Scan for the cell matching the given text and deliver its [X, Y] coordinate at center. 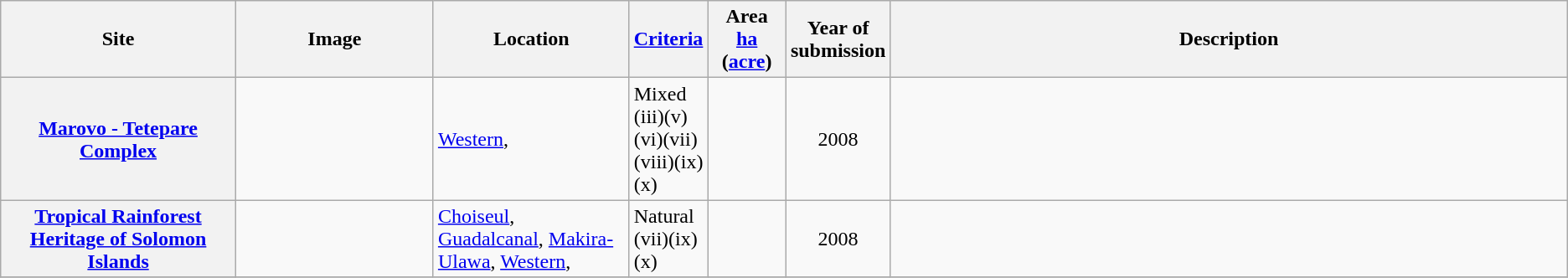
Location [531, 39]
Marovo - Tetepare Complex [119, 139]
Site [119, 39]
Criteria [668, 39]
Western, [531, 139]
Description [1229, 39]
Choiseul, Guadalcanal, Makira-Ulawa, Western, [531, 239]
Natural (vii)(ix)(x) [668, 239]
Year of submission [838, 39]
Tropical Rainforest Heritage of Solomon Islands [119, 239]
Mixed (iii)(v)(vi)(vii)(viii)(ix)(x) [668, 139]
Areaha (acre) [747, 39]
Image [334, 39]
